Return (X, Y) of the center of cell containing provided text 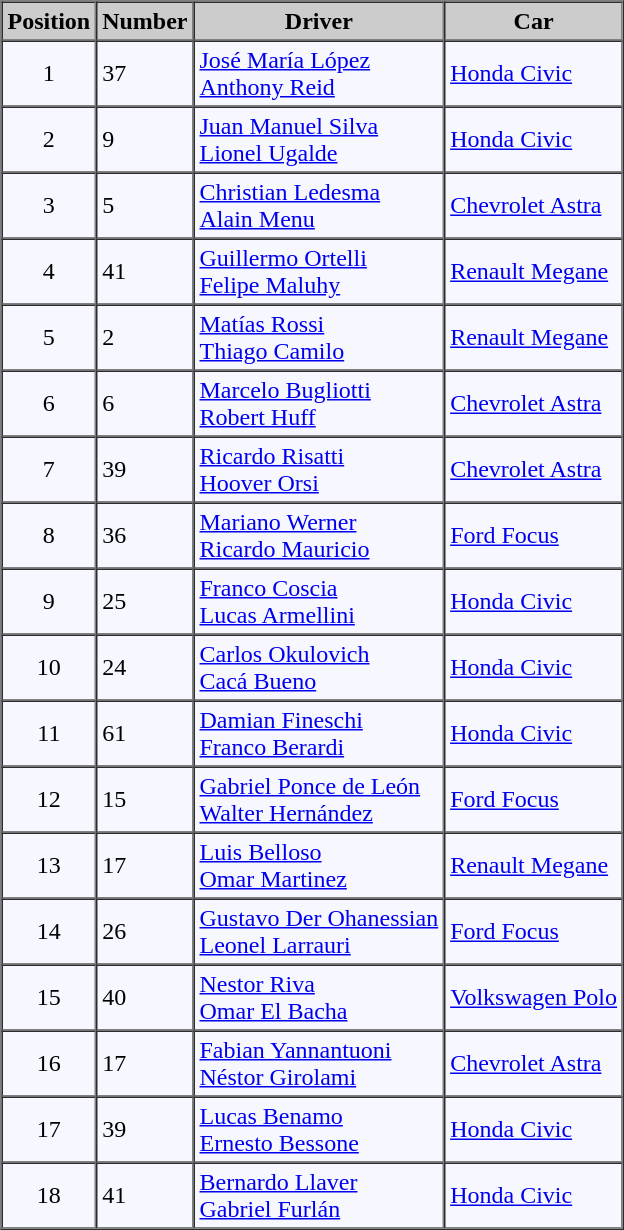
4 (50, 271)
Marcelo Bugliotti Robert Huff (320, 403)
Car (534, 22)
1 (50, 73)
40 (144, 997)
Juan Manuel Silva Lionel Ugalde (320, 139)
14 (50, 931)
Mariano Werner Ricardo Mauricio (320, 535)
Guillermo Ortelli Felipe Maluhy (320, 271)
Fabian Yannantuoni Néstor Girolami (320, 1063)
Ricardo Risatti Hoover Orsi (320, 469)
25 (144, 601)
Carlos Okulovich Cacá Bueno (320, 667)
16 (50, 1063)
Lucas Benamo Ernesto Bessone (320, 1129)
Bernardo Llaver Gabriel Furlán (320, 1195)
Volkswagen Polo (534, 997)
3 (50, 205)
18 (50, 1195)
Franco Coscia Lucas Armellini (320, 601)
36 (144, 535)
12 (50, 799)
37 (144, 73)
Gustavo Der Ohanessian Leonel Larrauri (320, 931)
61 (144, 733)
13 (50, 865)
24 (144, 667)
Christian Ledesma Alain Menu (320, 205)
8 (50, 535)
Nestor Riva Omar El Bacha (320, 997)
Damian Fineschi Franco Berardi (320, 733)
Number (144, 22)
10 (50, 667)
Matías Rossi Thiago Camilo (320, 337)
Gabriel Ponce de León Walter Hernández (320, 799)
Luis Belloso Omar Martinez (320, 865)
José María López Anthony Reid (320, 73)
Driver (320, 22)
11 (50, 733)
7 (50, 469)
Position (50, 22)
26 (144, 931)
